Scan for the cell matching the given text and deliver its (x, y) coordinate at center. 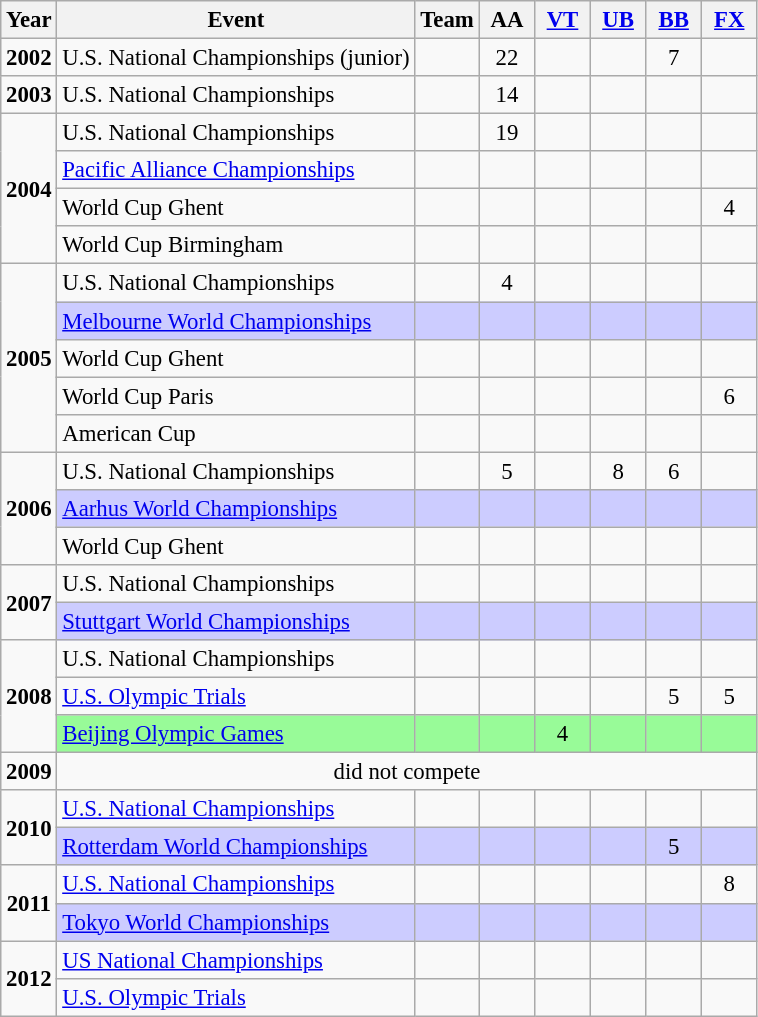
Team (447, 20)
World Cup Birmingham (236, 245)
Pacific Alliance Championships (236, 170)
2007 (29, 602)
Aarhus World Championships (236, 509)
2005 (29, 358)
Melbourne World Championships (236, 321)
U.S. National Championships (junior) (236, 58)
VT (563, 20)
22 (507, 58)
American Cup (236, 433)
2003 (29, 95)
2009 (29, 772)
Year (29, 20)
2012 (29, 978)
Beijing Olympic Games (236, 734)
Tokyo World Championships (236, 922)
2010 (29, 828)
World Cup Paris (236, 396)
2006 (29, 508)
19 (507, 133)
Rotterdam World Championships (236, 847)
FX (729, 20)
US National Championships (236, 960)
AA (507, 20)
2008 (29, 696)
did not compete (407, 772)
2011 (29, 904)
Stuttgart World Championships (236, 621)
14 (507, 95)
2002 (29, 58)
2004 (29, 189)
UB (618, 20)
BB (674, 20)
7 (674, 58)
Event (236, 20)
